From the cell containing the given text, extract its center point as (X, Y) coordinate. 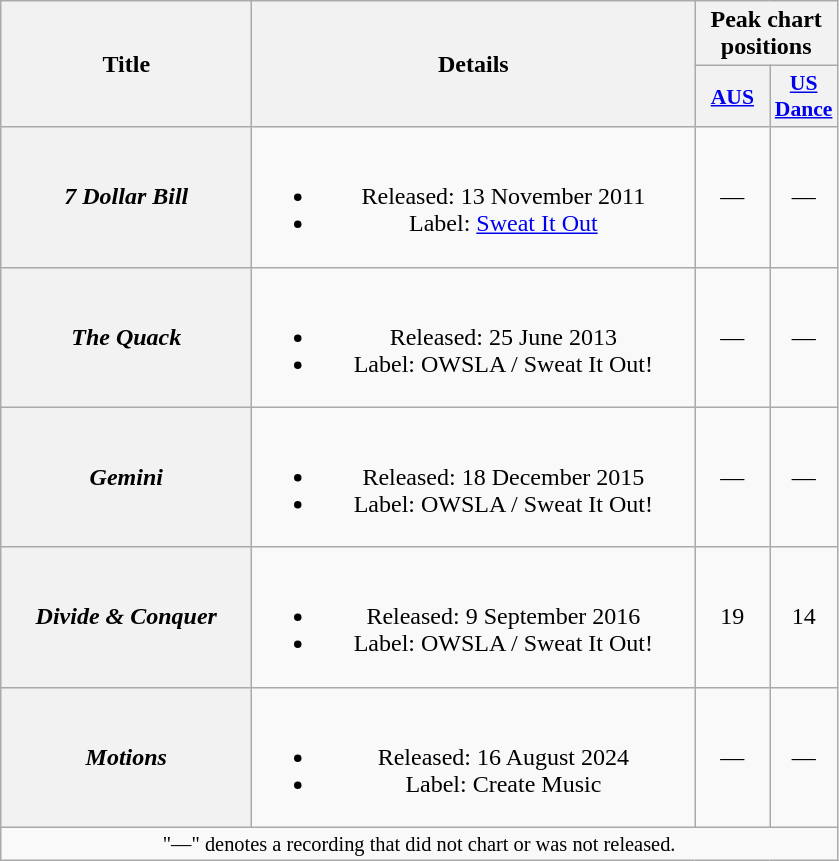
Peak chart positions (766, 34)
Released: 13 November 2011Label: Sweat It Out (474, 197)
Released: 9 September 2016Label: OWSLA / Sweat It Out! (474, 617)
14 (804, 617)
Divide & Conquer (126, 617)
"—" denotes a recording that did not chart or was not released. (420, 844)
19 (732, 617)
US Dance (804, 96)
The Quack (126, 337)
Motions (126, 757)
Released: 18 December 2015Label: OWSLA / Sweat It Out! (474, 477)
Title (126, 64)
Released: 16 August 2024Label: Create Music (474, 757)
Gemini (126, 477)
AUS (732, 96)
7 Dollar Bill (126, 197)
Details (474, 64)
Released: 25 June 2013Label: OWSLA / Sweat It Out! (474, 337)
